Search for the cell housing the specified text and yield its (x, y) center coordinate. 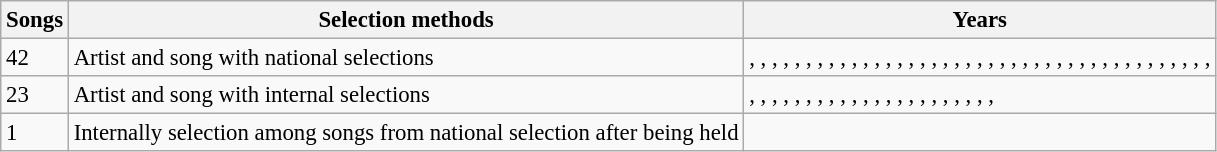
Artist and song with national selections (406, 58)
23 (35, 95)
, , , , , , , , , , , , , , , , , , , , , , , , , , , , , , , , , , , , , , , , , (980, 58)
1 (35, 133)
Selection methods (406, 20)
Years (980, 20)
Songs (35, 20)
42 (35, 58)
, , , , , , , , , , , , , , , , , , , , , , (980, 95)
Internally selection among songs from national selection after being held (406, 133)
Artist and song with internal selections (406, 95)
